Pinpoint the cell where the given text exists, returning its [X, Y] midpoint coordinate. 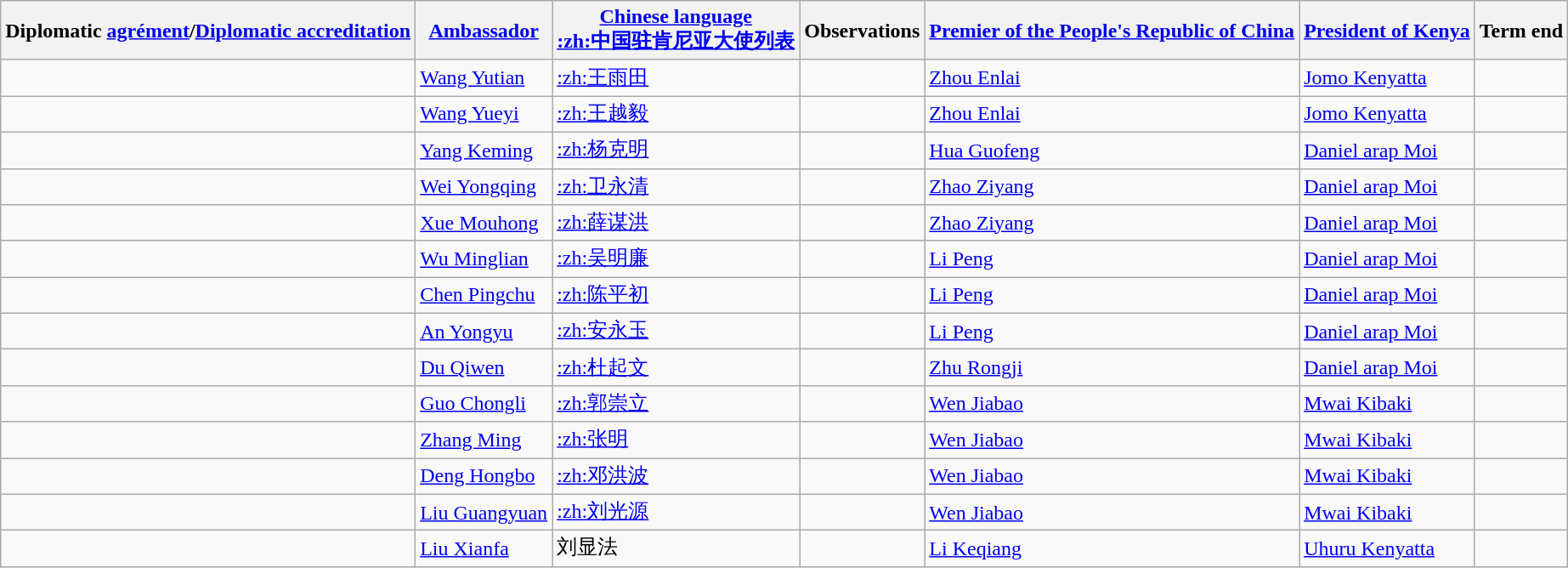
:zh:陈平初 [676, 296]
Diplomatic agrément/Diplomatic accreditation [208, 31]
:zh:王雨田 [676, 78]
Zhu Rongji [1112, 367]
:zh:杜起文 [676, 367]
Guo Chongli [484, 403]
Zhang Ming [484, 440]
Chen Pingchu [484, 296]
Premier of the People's Republic of China [1112, 31]
:zh:杨克明 [676, 150]
Wang Yutian [484, 78]
:zh:薛谋洪 [676, 223]
Uhuru Kenyatta [1387, 549]
Ambassador [484, 31]
Observations [862, 31]
An Yongyu [484, 332]
Li Keqiang [1112, 549]
:zh:郭崇立 [676, 403]
Du Qiwen [484, 367]
:zh:吴明廉 [676, 258]
Yang Keming [484, 150]
:zh:邓洪波 [676, 476]
:zh:卫永清 [676, 187]
:zh:王越毅 [676, 114]
:zh:安永玉 [676, 332]
Term end [1521, 31]
President of Kenya [1387, 31]
Deng Hongbo [484, 476]
Wang Yueyi [484, 114]
Wu Minglian [484, 258]
Hua Guofeng [1112, 150]
Chinese language:zh:中国驻肯尼亚大使列表 [676, 31]
Wei Yongqing [484, 187]
:zh:刘光源 [676, 512]
Liu Guangyuan [484, 512]
Liu Xianfa [484, 549]
:zh:张明 [676, 440]
刘显法 [676, 549]
Xue Mouhong [484, 223]
